Output the (X, Y) coordinate of the center of the cell containing the given text.  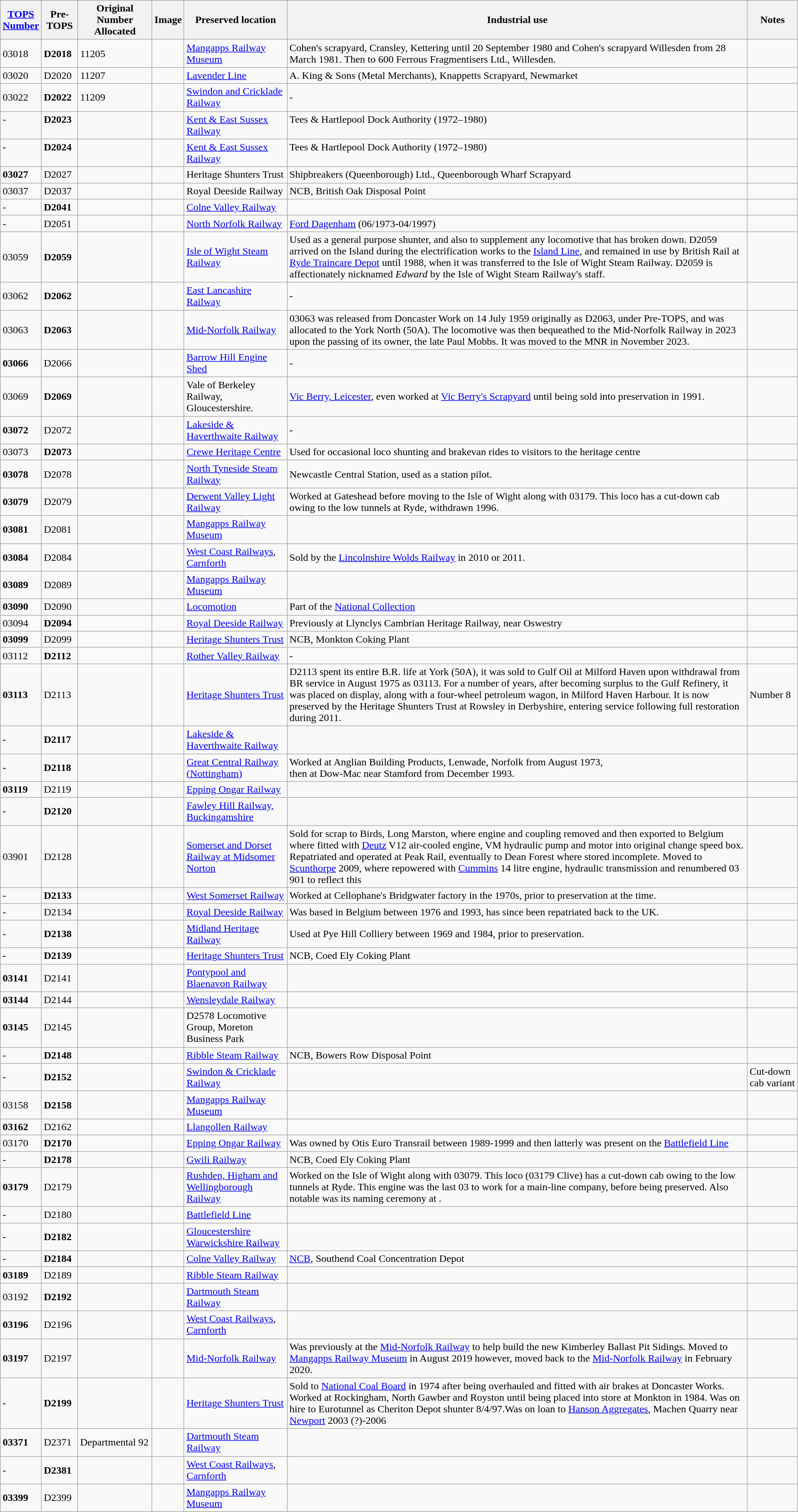
D2120 (60, 811)
Wensleydale Railway (236, 1000)
Great Central Railway (Nottingham) (236, 767)
Llangollen Railway (236, 1127)
03197 (21, 1358)
Rushden, Higham and Wellingborough Railway (236, 1187)
Notes (772, 20)
Industrial use (518, 20)
D2119 (60, 790)
D2084 (60, 557)
03081 (21, 529)
03144 (21, 1000)
NCB, Southend Coal Concentration Depot (518, 1259)
03020 (21, 75)
03192 (21, 1297)
03189 (21, 1275)
03901 (21, 857)
03170 (21, 1143)
D2072 (60, 430)
D2399 (60, 1498)
NCB, Monkton Coking Plant (518, 639)
11207 (115, 75)
03099 (21, 639)
North Norfolk Railway (236, 223)
D2145 (60, 1027)
D2178 (60, 1160)
Sold by the Lincolnshire Wolds Railway in 2010 or 2011. (518, 557)
Used at Pye Hill Colliery between 1969 and 1984, prior to preservation. (518, 934)
Fawley Hill Railway, Buckingamshire (236, 811)
Was owned by Otis Euro Transrail between 1989-1999 and then latterly was present on the Battlefield Line (518, 1143)
D2196 (60, 1324)
Used for occasional loco shunting and brakevan rides to visitors to the heritage centre (518, 452)
D2197 (60, 1358)
D2063 (60, 330)
NCB, Bowers Row Disposal Point (518, 1055)
03371 (21, 1442)
D2081 (60, 529)
Part of the National Collection (518, 607)
D2018 (60, 54)
03027 (21, 175)
D2133 (60, 896)
03063 (21, 330)
North Tyneside Steam Railway (236, 474)
Shipbreakers (Queenborough) Ltd., Queenborough Wharf Scrapyard (518, 175)
03078 (21, 474)
Newcastle Central Station, used as a station pilot. (518, 474)
D2180 (60, 1215)
Swindon and Cricklade Railway (236, 97)
D2179 (60, 1187)
Departmental 92 (115, 1442)
03072 (21, 430)
Locomotion (236, 607)
Battlefield Line (236, 1215)
D2089 (60, 585)
Barrow Hill Engine Shed (236, 363)
Previously at Llynclys Cambrian Heritage Railway, near Oswestry (518, 623)
D2199 (60, 1403)
Somerset and Dorset Railway at Midsomer Norton (236, 857)
Cut-down cab variant (772, 1077)
03179 (21, 1187)
D2192 (60, 1297)
A. King & Sons (Metal Merchants), Knappetts Scrapyard, Newmarket (518, 75)
Ford Dagenham (06/1973-04/1997) (518, 223)
D2020 (60, 75)
03119 (21, 790)
Worked at Cellophane's Bridgwater factory in the 1970s, prior to preservation at the time. (518, 896)
West Somerset Railway (236, 896)
03141 (21, 978)
03399 (21, 1498)
D2066 (60, 363)
11205 (115, 54)
D2381 (60, 1470)
D2059 (60, 257)
Pre-TOPS (60, 20)
NCB, British Oak Disposal Point (518, 191)
Midland Heritage Railway (236, 934)
03069 (21, 397)
Vic Berry, Leicester, even worked at Vic Berry's Scrapyard until being sold into preservation in 1991. (518, 397)
D2069 (60, 397)
D2113 (60, 695)
D2189 (60, 1275)
D2118 (60, 767)
03066 (21, 363)
East Lancashire Railway (236, 296)
Pontypool and Blaenavon Railway (236, 978)
03059 (21, 257)
D2117 (60, 740)
D2371 (60, 1442)
TOPSNumber (21, 20)
Derwent Valley Light Railway (236, 502)
D2128 (60, 857)
11209 (115, 97)
D2112 (60, 655)
Original Number Allocated (115, 20)
03145 (21, 1027)
D2182 (60, 1237)
03073 (21, 452)
D2027 (60, 175)
D2170 (60, 1143)
Lavender Line (236, 75)
03084 (21, 557)
03090 (21, 607)
D2037 (60, 191)
D2022 (60, 97)
Image (168, 20)
Worked at Anglian Building Products, Lenwade, Norfolk from August 1973,then at Dow-Mac near Stamford from December 1993. (518, 767)
Was based in Belgium between 1976 and 1993, has since been repatriated back to the UK. (518, 912)
D2141 (60, 978)
D2094 (60, 623)
Crewe Heritage Centre (236, 452)
D2134 (60, 912)
D2139 (60, 956)
03079 (21, 502)
D2099 (60, 639)
03158 (21, 1105)
Isle of Wight Steam Railway (236, 257)
D2578 Locomotive Group, Moreton Business Park (236, 1027)
03196 (21, 1324)
D2184 (60, 1259)
D2148 (60, 1055)
D2024 (60, 153)
03037 (21, 191)
03162 (21, 1127)
03062 (21, 296)
03022 (21, 97)
03113 (21, 695)
D2023 (60, 125)
D2041 (60, 207)
03112 (21, 655)
Gloucestershire Warwickshire Railway (236, 1237)
D2051 (60, 223)
D2152 (60, 1077)
Number 8 (772, 695)
Rother Valley Railway (236, 655)
D2162 (60, 1127)
Preserved location (236, 20)
D2062 (60, 296)
D2078 (60, 474)
D2138 (60, 934)
03018 (21, 54)
Vale of Berkeley Railway, Gloucestershire. (236, 397)
D2158 (60, 1105)
03089 (21, 585)
Gwili Railway (236, 1160)
D2144 (60, 1000)
D2079 (60, 502)
03094 (21, 623)
Swindon & Cricklade Railway (236, 1077)
D2073 (60, 452)
D2090 (60, 607)
